Detect which cell encompasses the target text, then output its [X, Y] center coordinate. 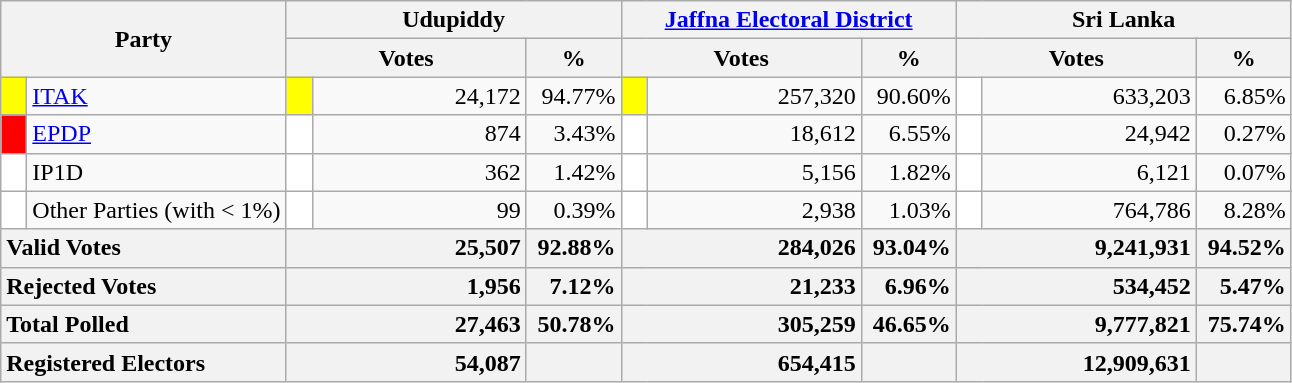
305,259 [741, 324]
5,156 [754, 172]
25,507 [406, 248]
633,203 [1089, 96]
21,233 [741, 286]
0.07% [1244, 172]
Sri Lanka [1124, 20]
1.82% [908, 172]
0.39% [574, 210]
46.65% [908, 324]
Udupiddy [454, 20]
534,452 [1076, 286]
Registered Electors [144, 362]
8.28% [1244, 210]
ITAK [156, 96]
EPDP [156, 134]
0.27% [1244, 134]
1.42% [574, 172]
257,320 [754, 96]
IP1D [156, 172]
Rejected Votes [144, 286]
94.52% [1244, 248]
6.55% [908, 134]
5.47% [1244, 286]
9,777,821 [1076, 324]
9,241,931 [1076, 248]
18,612 [754, 134]
54,087 [406, 362]
Party [144, 39]
90.60% [908, 96]
12,909,631 [1076, 362]
284,026 [741, 248]
75.74% [1244, 324]
24,172 [419, 96]
93.04% [908, 248]
Other Parties (with < 1%) [156, 210]
Total Polled [144, 324]
99 [419, 210]
27,463 [406, 324]
6.85% [1244, 96]
6.96% [908, 286]
92.88% [574, 248]
Valid Votes [144, 248]
3.43% [574, 134]
764,786 [1089, 210]
654,415 [741, 362]
Jaffna Electoral District [788, 20]
874 [419, 134]
94.77% [574, 96]
50.78% [574, 324]
1.03% [908, 210]
6,121 [1089, 172]
2,938 [754, 210]
7.12% [574, 286]
1,956 [406, 286]
24,942 [1089, 134]
362 [419, 172]
